Output the [X, Y] coordinate of the center of the cell containing the given text.  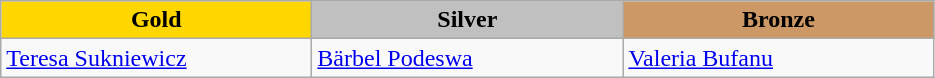
Gold [156, 20]
Valeria Bufanu [778, 58]
Teresa Sukniewicz [156, 58]
Bärbel Podeswa [468, 58]
Silver [468, 20]
Bronze [778, 20]
